Determine the (X, Y) coordinate at the center of the cell enclosing the given text.  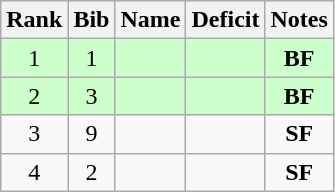
4 (34, 172)
Rank (34, 20)
Name (150, 20)
Bib (92, 20)
9 (92, 134)
Notes (299, 20)
Deficit (226, 20)
